Pinpoint the cell where the given text exists, returning its (x, y) midpoint coordinate. 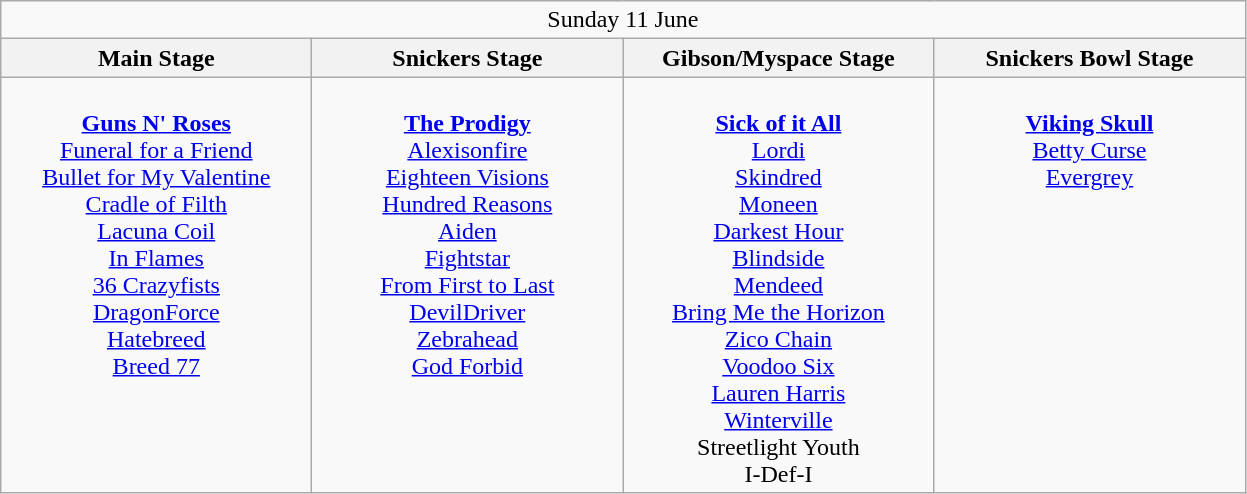
Gibson/Myspace Stage (778, 58)
Viking Skull Betty Curse Evergrey (1090, 285)
Sunday 11 June (623, 20)
Main Stage (156, 58)
Guns N' Roses Funeral for a Friend Bullet for My Valentine Cradle of Filth Lacuna Coil In Flames 36 Crazyfists DragonForce Hatebreed Breed 77 (156, 285)
Snickers Stage (468, 58)
Snickers Bowl Stage (1090, 58)
The Prodigy Alexisonfire Eighteen Visions Hundred Reasons Aiden Fightstar From First to Last DevilDriver Zebrahead God Forbid (468, 285)
